Find where the given text appears and provide that cell's center as (x, y) coordinate. 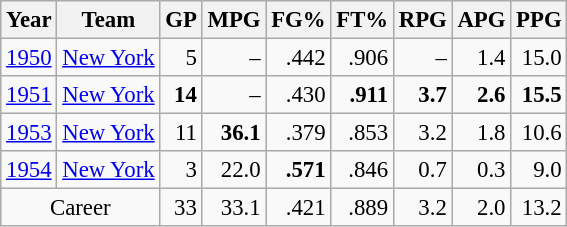
.846 (362, 170)
15.0 (539, 58)
13.2 (539, 208)
.430 (298, 95)
3 (181, 170)
14 (181, 95)
36.1 (234, 133)
22.0 (234, 170)
APG (482, 20)
.421 (298, 208)
0.7 (422, 170)
1954 (29, 170)
PPG (539, 20)
11 (181, 133)
Year (29, 20)
MPG (234, 20)
GP (181, 20)
Team (108, 20)
.379 (298, 133)
3.7 (422, 95)
33.1 (234, 208)
33 (181, 208)
.571 (298, 170)
0.3 (482, 170)
.889 (362, 208)
Career (80, 208)
2.6 (482, 95)
5 (181, 58)
9.0 (539, 170)
10.6 (539, 133)
RPG (422, 20)
FT% (362, 20)
.442 (298, 58)
.911 (362, 95)
.853 (362, 133)
FG% (298, 20)
1951 (29, 95)
1.4 (482, 58)
1953 (29, 133)
.906 (362, 58)
2.0 (482, 208)
1950 (29, 58)
15.5 (539, 95)
1.8 (482, 133)
